For the text-containing cell, return its midpoint in (x, y) coordinate format. 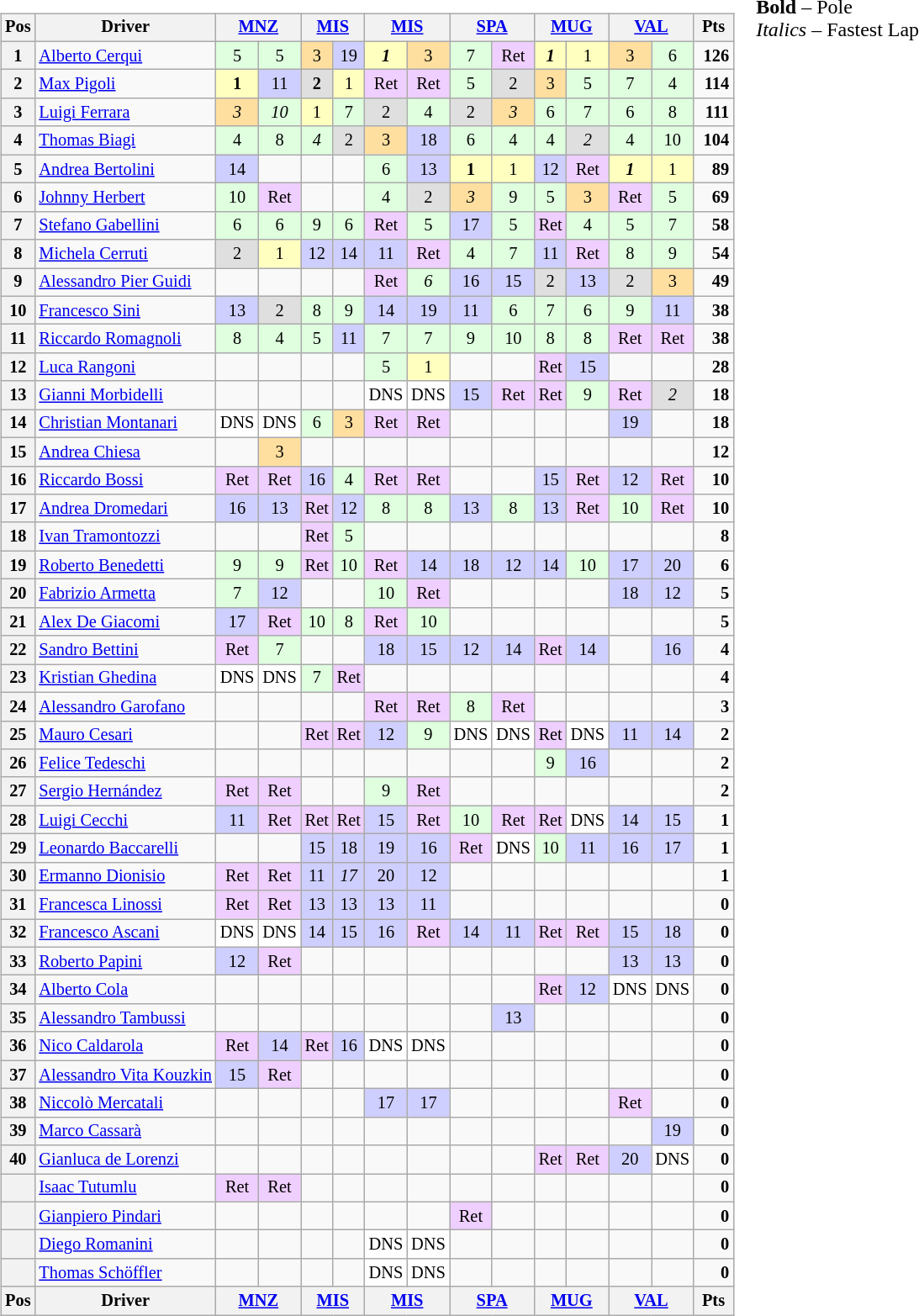
Luca Rangoni (124, 367)
Andrea Chiesa (124, 452)
Francesca Linossi (124, 905)
Kristian Ghedina (124, 679)
Alex De Giacomi (124, 621)
36 (18, 1046)
32 (18, 933)
Sandro Bettini (124, 650)
Isaac Tutumlu (124, 1188)
Diego Romanini (124, 1245)
Marco Cassarà (124, 1131)
126 (713, 55)
23 (18, 679)
22 (18, 650)
Alberto Cola (124, 990)
Gianluca de Lorenzi (124, 1160)
111 (713, 113)
Roberto Papini (124, 961)
Thomas Biagi (124, 140)
69 (713, 198)
Stefano Gabellini (124, 225)
27 (18, 791)
31 (18, 905)
35 (18, 1018)
Francesco Ascani (124, 933)
49 (713, 283)
Gianni Morbidelli (124, 395)
Sergio Hernández (124, 791)
Gianpiero Pindari (124, 1216)
24 (18, 706)
Felice Tedeschi (124, 764)
Alessandro Pier Guidi (124, 283)
Thomas Schöffler (124, 1273)
30 (18, 876)
26 (18, 764)
34 (18, 990)
33 (18, 961)
114 (713, 84)
Alessandro Garofano (124, 706)
Max Pigoli (124, 84)
Michela Cerruti (124, 254)
Johnny Herbert (124, 198)
Christian Montanari (124, 424)
Alessandro Vita Kouzkin (124, 1075)
40 (18, 1160)
Luigi Cecchi (124, 820)
21 (18, 621)
37 (18, 1075)
Francesco Sini (124, 310)
25 (18, 735)
Niccolò Mercatali (124, 1103)
Mauro Cesari (124, 735)
39 (18, 1131)
Roberto Benedetti (124, 565)
Nico Caldarola (124, 1046)
Riccardo Bossi (124, 480)
Alessandro Tambussi (124, 1018)
58 (713, 225)
Luigi Ferrara (124, 113)
Riccardo Romagnoli (124, 339)
Leonardo Baccarelli (124, 848)
Ermanno Dionisio (124, 876)
Ivan Tramontozzi (124, 536)
54 (713, 254)
Fabrizio Armetta (124, 594)
Andrea Bertolini (124, 169)
Andrea Dromedari (124, 509)
29 (18, 848)
89 (713, 169)
Alberto Cerqui (124, 55)
104 (713, 140)
